Return [x, y] of the center of cell containing provided text 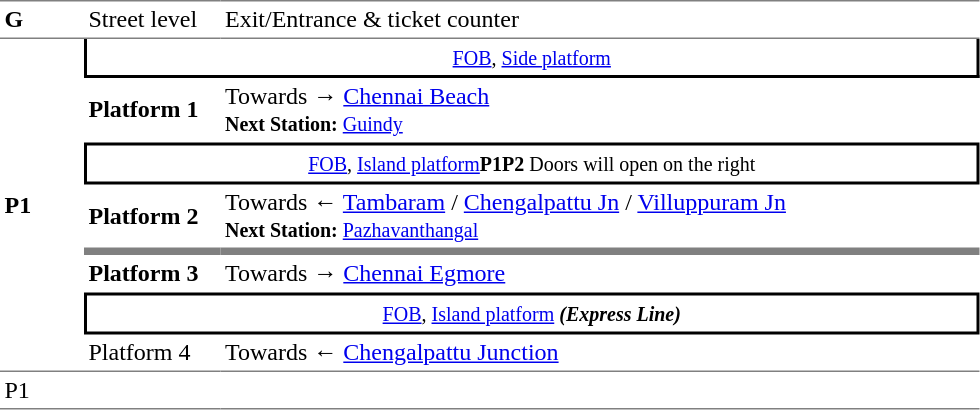
G [42, 20]
Street level [152, 20]
Towards ← Chengalpattu Junction [600, 353]
Towards ← Tambaram / Chengalpattu Jn / Villuppuram JnNext Station: Pazhavanthangal [600, 219]
FOB, Island platformP1P2 Doors will open on the right [532, 163]
Platform 1 [152, 110]
FOB, Island platform (Express Line) [532, 313]
Platform 2 [152, 219]
Platform 4 [152, 353]
Towards → Chennai Egmore [600, 274]
Towards → Chennai BeachNext Station: Guindy [600, 110]
Platform 3 [152, 274]
FOB, Side platform [532, 58]
Exit/Entrance & ticket counter [600, 20]
